For the text-containing cell, return its midpoint in [X, Y] coordinate format. 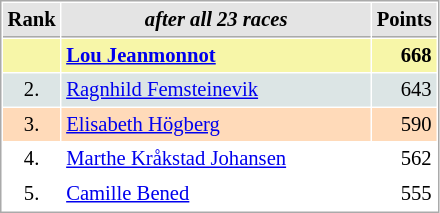
4. [32, 158]
Camille Bened [216, 194]
after all 23 races [216, 20]
Elisabeth Högberg [216, 124]
3. [32, 124]
Marthe Kråkstad Johansen [216, 158]
Points [404, 20]
2. [32, 90]
Ragnhild Femsteinevik [216, 90]
Rank [32, 20]
668 [404, 56]
643 [404, 90]
555 [404, 194]
5. [32, 194]
562 [404, 158]
Lou Jeanmonnot [216, 56]
590 [404, 124]
